Provide the [X, Y] coordinate of the cell's center where the given text is located.  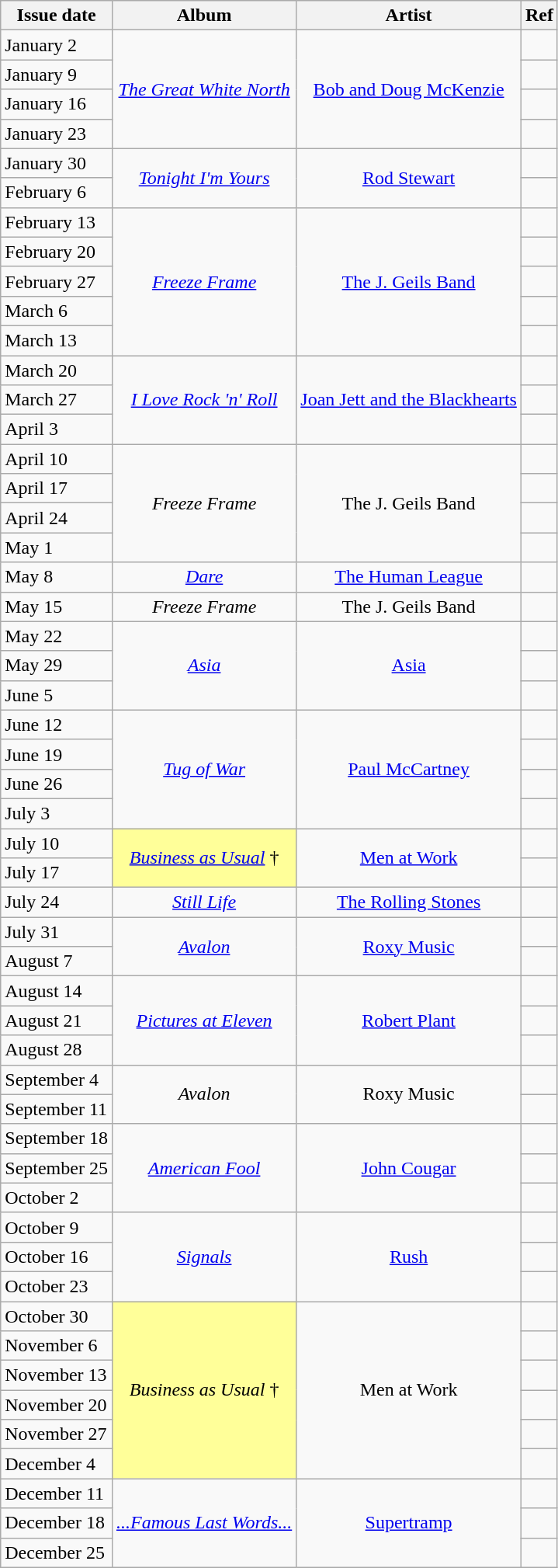
March 13 [57, 340]
April 3 [57, 429]
March 6 [57, 311]
November 20 [57, 1405]
August 14 [57, 991]
Artist [409, 16]
August 7 [57, 961]
...Famous Last Words... [203, 1523]
November 13 [57, 1375]
September 18 [57, 1139]
June 5 [57, 695]
January 9 [57, 75]
February 27 [57, 281]
December 4 [57, 1464]
Still Life [203, 902]
I Love Rock 'n' Roll [203, 400]
March 20 [57, 370]
January 2 [57, 45]
Rush [409, 1257]
Issue date [57, 16]
April 17 [57, 488]
July 31 [57, 932]
June 26 [57, 784]
September 4 [57, 1080]
Bob and Doug McKenzie [409, 89]
January 16 [57, 104]
Tonight I'm Yours [203, 178]
February 13 [57, 222]
Album [203, 16]
Tug of War [203, 769]
January 30 [57, 163]
July 24 [57, 902]
July 17 [57, 873]
May 15 [57, 607]
Pictures at Eleven [203, 1020]
June 19 [57, 754]
April 10 [57, 459]
September 25 [57, 1168]
October 23 [57, 1286]
Signals [203, 1257]
The Human League [409, 577]
John Cougar [409, 1168]
July 10 [57, 843]
Paul McCartney [409, 769]
October 2 [57, 1198]
Rod Stewart [409, 178]
May 1 [57, 548]
November 6 [57, 1346]
October 16 [57, 1257]
May 8 [57, 577]
July 3 [57, 813]
The Great White North [203, 89]
October 30 [57, 1316]
Robert Plant [409, 1020]
Dare [203, 577]
December 25 [57, 1552]
October 9 [57, 1227]
May 29 [57, 666]
American Fool [203, 1168]
March 27 [57, 400]
February 6 [57, 193]
December 11 [57, 1493]
August 28 [57, 1050]
May 22 [57, 636]
Ref [539, 16]
December 18 [57, 1523]
June 12 [57, 725]
January 23 [57, 134]
August 21 [57, 1020]
September 11 [57, 1109]
Joan Jett and the Blackhearts [409, 400]
November 27 [57, 1434]
April 24 [57, 518]
The Rolling Stones [409, 902]
Supertramp [409, 1523]
February 20 [57, 252]
